Detect which cell encompasses the target text, then output its (x, y) center coordinate. 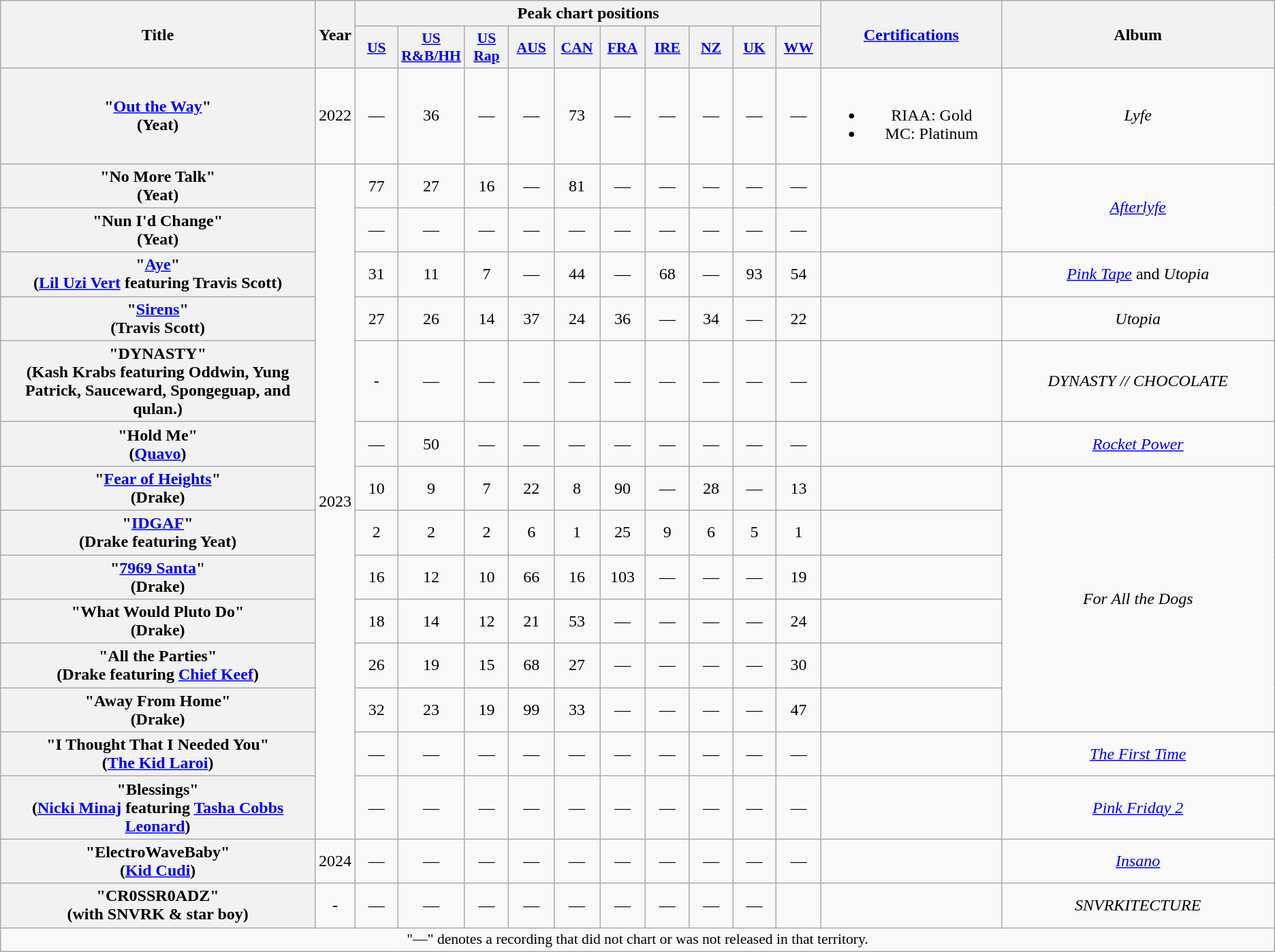
"Aye"(Lil Uzi Vert featuring Travis Scott) (158, 274)
103 (623, 576)
44 (576, 274)
Pink Friday 2 (1137, 808)
47 (798, 710)
"—" denotes a recording that did not chart or was not released in that territory. (637, 940)
Afterlyfe (1137, 208)
31 (377, 274)
34 (711, 319)
13 (798, 488)
"ElectroWaveBaby"(Kid Cudi) (158, 861)
Title (158, 34)
DYNASTY // CHOCOLATE (1137, 381)
77 (377, 185)
2022 (335, 116)
NZ (711, 48)
32 (377, 710)
28 (711, 488)
FRA (623, 48)
33 (576, 710)
"7969 Santa"(Drake) (158, 576)
USR&B/HH (431, 48)
RIAA: GoldMC: Platinum (911, 116)
2023 (335, 501)
AUS (531, 48)
5 (755, 533)
"Fear of Heights"(Drake) (158, 488)
For All the Dogs (1137, 599)
99 (531, 710)
Peak chart positions (588, 14)
Lyfe (1137, 116)
"No More Talk"(Yeat) (158, 185)
"What Would Pluto Do"(Drake) (158, 621)
The First Time (1137, 755)
90 (623, 488)
25 (623, 533)
IRE (667, 48)
"Sirens"(Travis Scott) (158, 319)
Utopia (1137, 319)
CAN (576, 48)
50 (431, 444)
"IDGAF"(Drake featuring Yeat) (158, 533)
Year (335, 34)
"DYNASTY"(Kash Krabs featuring Oddwin, Yung Patrick, Sauceward, Spongeguap, and qulan.) (158, 381)
UK (755, 48)
Certifications (911, 34)
US (377, 48)
WW (798, 48)
"All the Parties"(Drake featuring Chief Keef) (158, 666)
21 (531, 621)
Rocket Power (1137, 444)
23 (431, 710)
53 (576, 621)
USRap (486, 48)
81 (576, 185)
"I Thought That I Needed You"(The Kid Laroi) (158, 755)
SNVRKITECTURE (1137, 906)
"Out the Way"(Yeat) (158, 116)
30 (798, 666)
"Nun I'd Change"(Yeat) (158, 230)
73 (576, 116)
Album (1137, 34)
8 (576, 488)
54 (798, 274)
Insano (1137, 861)
93 (755, 274)
37 (531, 319)
Pink Tape and Utopia (1137, 274)
15 (486, 666)
18 (377, 621)
2024 (335, 861)
11 (431, 274)
"Blessings"(Nicki Minaj featuring Tasha Cobbs Leonard) (158, 808)
66 (531, 576)
"CR0SSR0ADZ"(with SNVRK & star boy) (158, 906)
"Away From Home"(Drake) (158, 710)
"Hold Me"(Quavo) (158, 444)
